Capture the cell that displays the provided text and extract its (x, y) central coordinate. 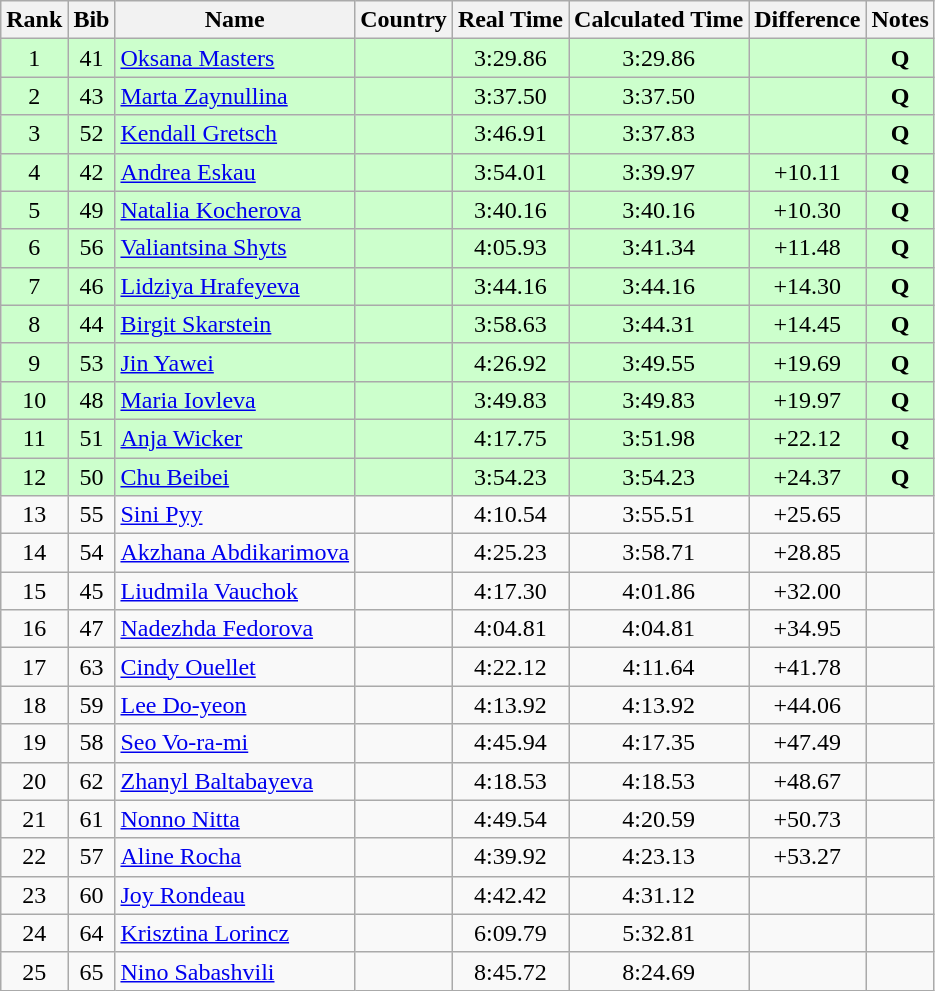
3 (34, 134)
5:32.81 (659, 933)
Lidziya Hrafeyeva (235, 286)
Nino Sabashvili (235, 971)
4:17.35 (659, 743)
+14.45 (808, 324)
3:41.34 (659, 248)
3:58.63 (510, 324)
65 (92, 971)
55 (92, 515)
8:45.72 (510, 971)
+32.00 (808, 591)
4 (34, 172)
3:49.55 (659, 362)
50 (92, 477)
Kendall Gretsch (235, 134)
Oksana Masters (235, 58)
Cindy Ouellet (235, 667)
16 (34, 629)
Nadezhda Fedorova (235, 629)
4:17.30 (510, 591)
4:39.92 (510, 857)
Jin Yawei (235, 362)
Valiantsina Shyts (235, 248)
4:05.93 (510, 248)
14 (34, 553)
Aline Rocha (235, 857)
43 (92, 96)
3:46.91 (510, 134)
57 (92, 857)
Krisztina Lorincz (235, 933)
64 (92, 933)
6 (34, 248)
59 (92, 705)
51 (92, 438)
41 (92, 58)
21 (34, 819)
Calculated Time (659, 20)
+48.67 (808, 781)
49 (92, 210)
4:20.59 (659, 819)
+50.73 (808, 819)
58 (92, 743)
9 (34, 362)
4:23.13 (659, 857)
Notes (900, 20)
3:55.51 (659, 515)
46 (92, 286)
Andrea Eskau (235, 172)
Natalia Kocherova (235, 210)
+34.95 (808, 629)
+22.12 (808, 438)
Bib (92, 20)
60 (92, 895)
2 (34, 96)
8 (34, 324)
24 (34, 933)
44 (92, 324)
Country (404, 20)
3:37.83 (659, 134)
3:39.97 (659, 172)
54 (92, 553)
4:25.23 (510, 553)
Seo Vo-ra-mi (235, 743)
4:26.92 (510, 362)
Liudmila Vauchok (235, 591)
Real Time (510, 20)
Difference (808, 20)
+47.49 (808, 743)
6:09.79 (510, 933)
+10.30 (808, 210)
18 (34, 705)
42 (92, 172)
Name (235, 20)
+14.30 (808, 286)
+44.06 (808, 705)
+25.65 (808, 515)
Birgit Skarstein (235, 324)
3:44.31 (659, 324)
+41.78 (808, 667)
48 (92, 400)
4:42.42 (510, 895)
4:01.86 (659, 591)
Maria Iovleva (235, 400)
+24.37 (808, 477)
+19.69 (808, 362)
52 (92, 134)
Sini Pyy (235, 515)
61 (92, 819)
22 (34, 857)
63 (92, 667)
20 (34, 781)
Marta Zaynullina (235, 96)
Chu Beibei (235, 477)
+28.85 (808, 553)
19 (34, 743)
Nonno Nitta (235, 819)
5 (34, 210)
4:49.54 (510, 819)
1 (34, 58)
23 (34, 895)
Joy Rondeau (235, 895)
17 (34, 667)
15 (34, 591)
45 (92, 591)
56 (92, 248)
4:10.54 (510, 515)
4:22.12 (510, 667)
8:24.69 (659, 971)
+53.27 (808, 857)
25 (34, 971)
Anja Wicker (235, 438)
53 (92, 362)
4:11.64 (659, 667)
4:17.75 (510, 438)
7 (34, 286)
3:54.01 (510, 172)
3:58.71 (659, 553)
Zhanyl Baltabayeva (235, 781)
Rank (34, 20)
12 (34, 477)
62 (92, 781)
Lee Do-yeon (235, 705)
11 (34, 438)
+11.48 (808, 248)
Akzhana Abdikarimova (235, 553)
+19.97 (808, 400)
4:31.12 (659, 895)
13 (34, 515)
+10.11 (808, 172)
3:51.98 (659, 438)
47 (92, 629)
10 (34, 400)
4:45.94 (510, 743)
